Search for the cell housing the specified text and yield its [x, y] center coordinate. 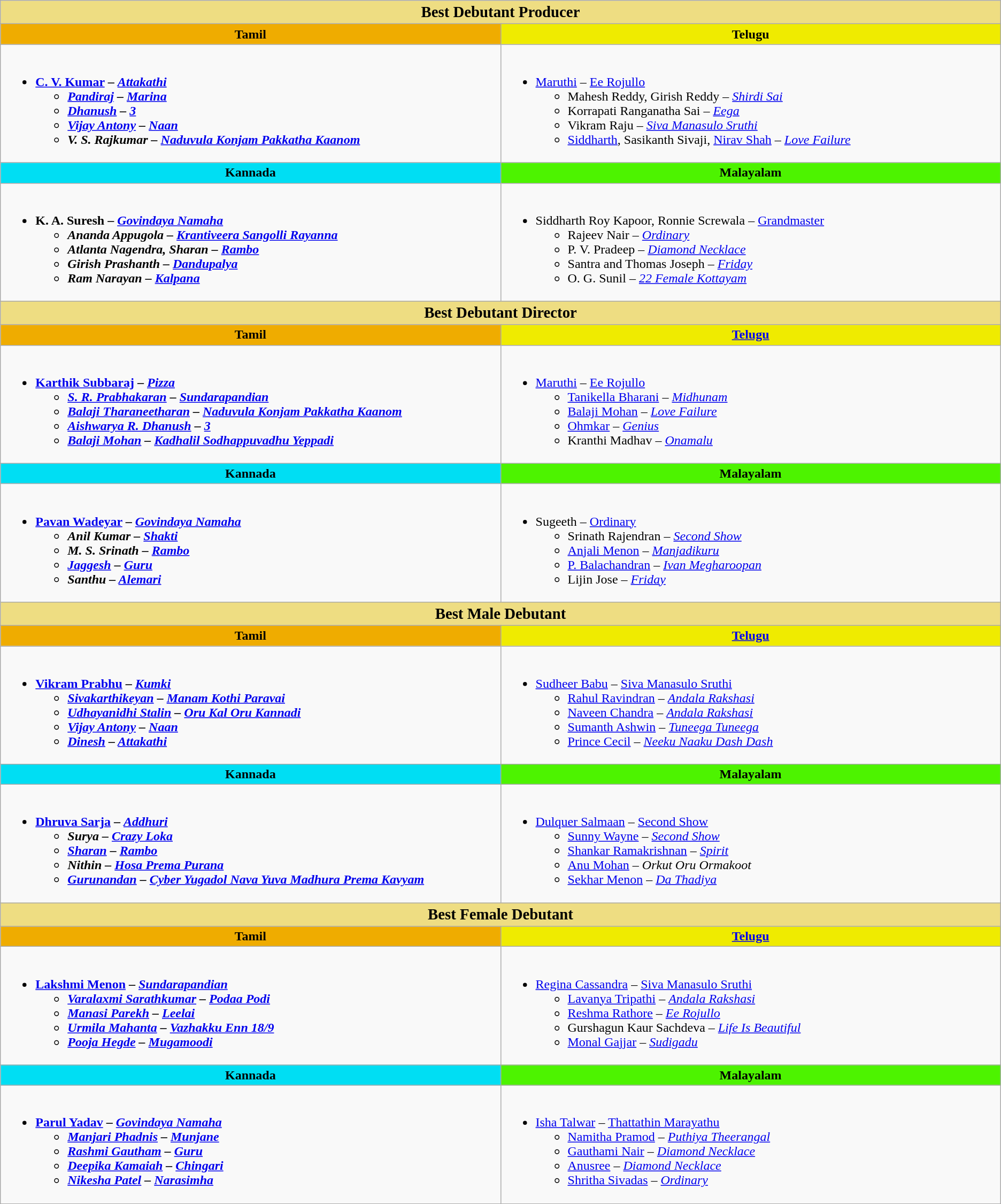
Parul Yadav – Govindaya NamahaManjari Phadnis – MunjaneRashmi Gautham – GuruDeepika Kamaiah – ChingariNikesha Patel – Narasimha [250, 1145]
Best Debutant Director [500, 313]
Dhruva Sarja – AddhuriSurya – Crazy LokaSharan – RamboNithin – Hosa Prema PuranaGurunandan – Cyber Yugadol Nava Yuva Madhura Prema Kavyam [250, 844]
C. V. Kumar – AttakathiPandiraj – MarinaDhanush – 3Vijay Antony – NaanV. S. Rajkumar – Naduvula Konjam Pakkatha Kaanom [250, 104]
Lakshmi Menon – SundarapandianVaralaxmi Sarathkumar – Podaa PodiManasi Parekh – LeelaiUrmila Mahanta – Vazhakku Enn 18/9Pooja Hegde – Mugamoodi [250, 1006]
Dulquer Salmaan – Second ShowSunny Wayne – Second ShowShankar Ramakrishnan – SpiritAnu Mohan – Orkut Oru OrmakootSekhar Menon – Da Thadiya [751, 844]
Sugeeth – OrdinarySrinath Rajendran – Second ShowAnjali Menon – ManjadikuruP. Balachandran – Ivan MegharoopanLijin Jose – Friday [751, 542]
Best Debutant Producer [500, 12]
Vikram Prabhu – KumkiSivakarthikeyan – Manam Kothi ParavaiUdhayanidhi Stalin – Oru Kal Oru KannadiVijay Antony – NaanDinesh – Attakathi [250, 705]
Best Female Debutant [500, 915]
Maruthi – Ee RojulloTanikella Bharani – MidhunamBalaji Mohan – Love FailureOhmkar – GeniusKranthi Madhav – Onamalu [751, 404]
Best Male Debutant [500, 613]
Pavan Wadeyar – Govindaya NamahaAnil Kumar – ShaktiM. S. Srinath – RamboJaggesh – GuruSanthu – Alemari [250, 542]
